Find where the given text appears and provide that cell's center as (X, Y) coordinate. 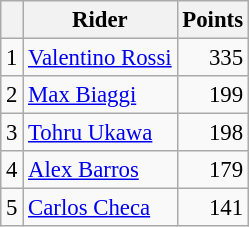
199 (212, 95)
141 (212, 208)
3 (12, 133)
1 (12, 58)
4 (12, 170)
198 (212, 133)
Max Biaggi (100, 95)
Alex Barros (100, 170)
Rider (100, 20)
Valentino Rossi (100, 58)
179 (212, 170)
5 (12, 208)
335 (212, 58)
Carlos Checa (100, 208)
Points (212, 20)
2 (12, 95)
Tohru Ukawa (100, 133)
